Return the (X, Y) coordinate for the center point of the cell that contains the specified text.  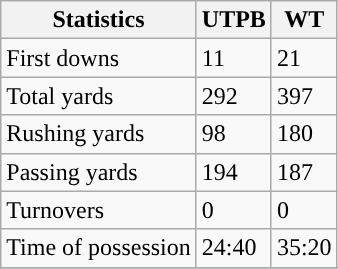
Time of possession (99, 248)
First downs (99, 58)
WT (304, 20)
Passing yards (99, 172)
292 (234, 96)
Total yards (99, 96)
Turnovers (99, 210)
194 (234, 172)
UTPB (234, 20)
397 (304, 96)
180 (304, 134)
24:40 (234, 248)
98 (234, 134)
11 (234, 58)
187 (304, 172)
35:20 (304, 248)
21 (304, 58)
Rushing yards (99, 134)
Statistics (99, 20)
